Search for the cell housing the specified text and yield its [X, Y] center coordinate. 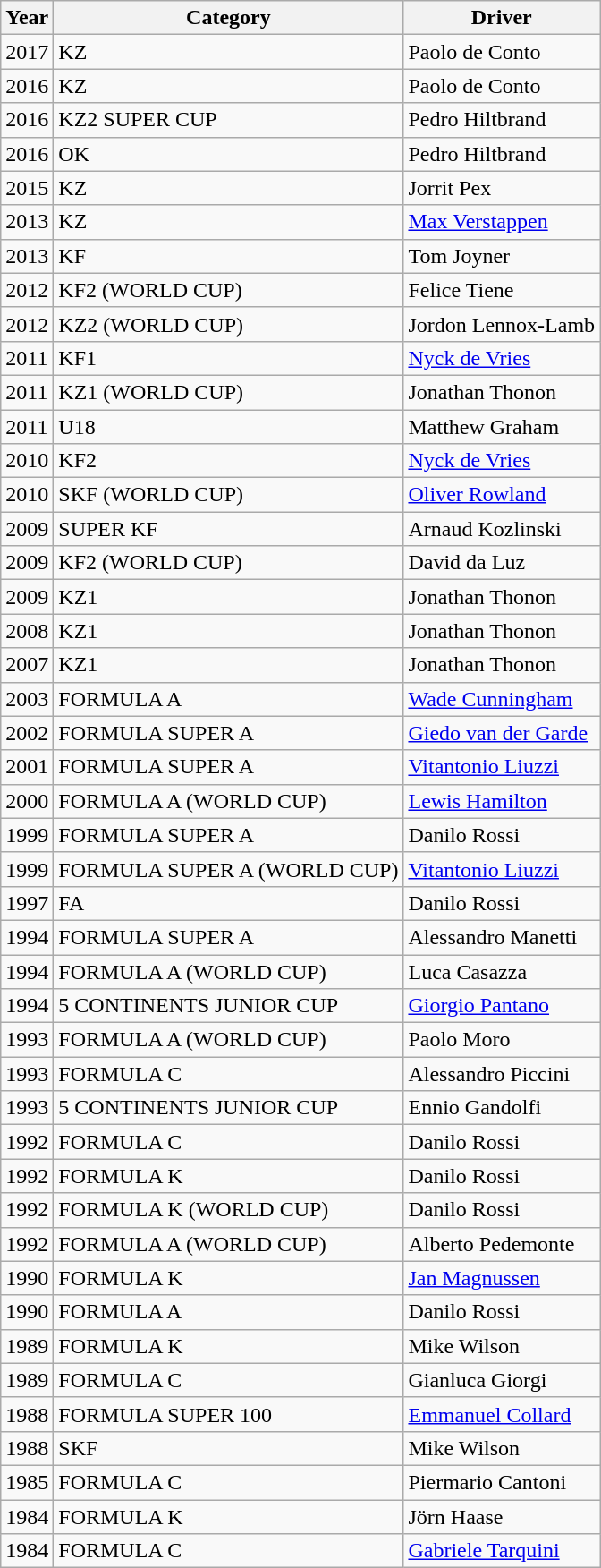
2003 [27, 699]
Gabriele Tarquini [502, 1551]
Alberto Pedemonte [502, 1244]
Luca Casazza [502, 971]
Tom Joyner [502, 256]
Gianluca Giorgi [502, 1380]
Arnaud Kozlinski [502, 529]
Giedo van der Garde [502, 733]
2001 [27, 767]
1997 [27, 903]
Matthew Graham [502, 427]
KZ2 (WORLD CUP) [229, 324]
FORMULA K (WORLD CUP) [229, 1210]
FA [229, 903]
David da Luz [502, 563]
Giorgio Pantano [502, 1006]
SKF [229, 1448]
FORMULA SUPER 100 [229, 1414]
Driver [502, 18]
SKF (WORLD CUP) [229, 495]
Jan Magnussen [502, 1278]
Piermario Cantoni [502, 1482]
FORMULA SUPER A (WORLD CUP) [229, 869]
Paolo Moro [502, 1040]
Wade Cunningham [502, 699]
Oliver Rowland [502, 495]
2002 [27, 733]
KF1 [229, 358]
2015 [27, 188]
Alessandro Piccini [502, 1074]
KZ1 (WORLD CUP) [229, 392]
OK [229, 154]
1985 [27, 1482]
Jordon Lennox-Lamb [502, 324]
KF2 [229, 461]
U18 [229, 427]
Felice Tiene [502, 290]
SUPER KF [229, 529]
Year [27, 18]
Lewis Hamilton [502, 801]
2000 [27, 801]
Ennio Gandolfi [502, 1108]
2008 [27, 631]
Jorrit Pex [502, 188]
Category [229, 18]
2017 [27, 52]
Jörn Haase [502, 1517]
KF [229, 256]
2007 [27, 665]
Max Verstappen [502, 222]
KZ2 SUPER CUP [229, 120]
Emmanuel Collard [502, 1414]
Alessandro Manetti [502, 937]
